From the cell containing the given text, extract its center point as [x, y] coordinate. 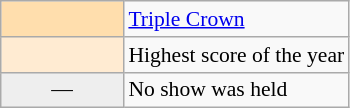
Highest score of the year [236, 55]
— [62, 90]
Triple Crown [236, 19]
No show was held [236, 90]
